Search for the cell housing the specified text and yield its (x, y) center coordinate. 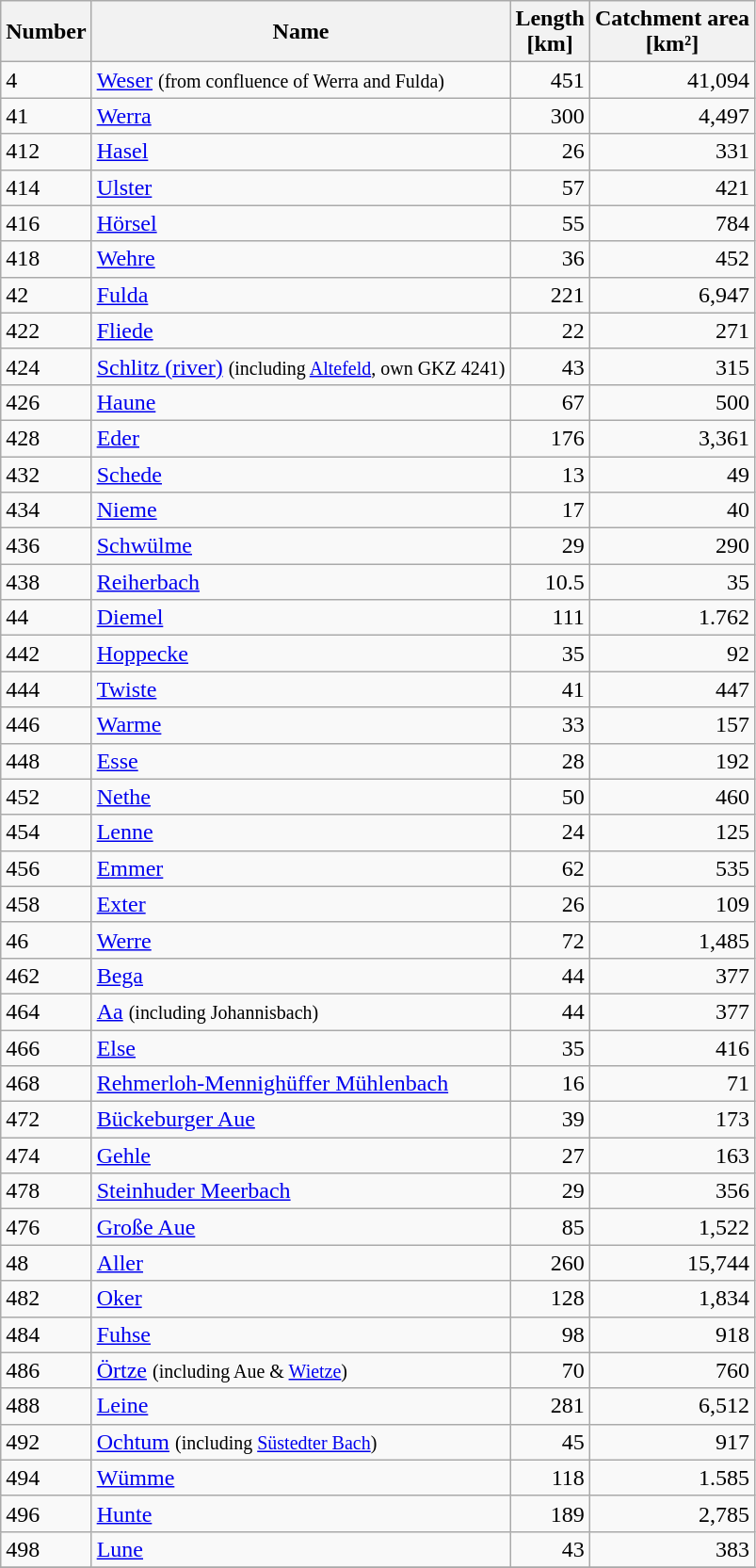
6,947 (672, 295)
917 (672, 1442)
163 (672, 1156)
15,744 (672, 1263)
Aller (301, 1263)
Catchment area[km²] (672, 32)
496 (46, 1513)
Leine (301, 1406)
13 (550, 474)
33 (550, 725)
1,834 (672, 1299)
486 (46, 1370)
356 (672, 1191)
428 (46, 438)
48 (46, 1263)
Warme (301, 725)
55 (550, 223)
Hasel (301, 152)
98 (550, 1334)
454 (46, 832)
70 (550, 1370)
Diemel (301, 618)
49 (672, 474)
10.5 (550, 582)
458 (46, 904)
36 (550, 259)
482 (46, 1299)
784 (672, 223)
492 (46, 1442)
Nethe (301, 797)
Eder (301, 438)
42 (46, 295)
39 (550, 1120)
451 (550, 80)
Esse (301, 761)
Rehmerloh-Mennighüffer Mühlenbach (301, 1084)
Oker (301, 1299)
Fulda (301, 295)
22 (550, 331)
17 (550, 510)
111 (550, 618)
189 (550, 1513)
472 (46, 1120)
Gehle (301, 1156)
2,785 (672, 1513)
Aa (including Johannisbach) (301, 1011)
315 (672, 366)
Nieme (301, 510)
432 (46, 474)
173 (672, 1120)
460 (672, 797)
Schlitz (river) (including Altefeld, own GKZ 4241) (301, 366)
412 (46, 152)
4 (46, 80)
118 (550, 1478)
260 (550, 1263)
484 (46, 1334)
Twiste (301, 689)
464 (46, 1011)
Haune (301, 402)
462 (46, 976)
474 (46, 1156)
62 (550, 868)
Bega (301, 976)
Schede (301, 474)
271 (672, 331)
Else (301, 1048)
Ochtum (including Süstedter Bach) (301, 1442)
Bückeburger Aue (301, 1120)
Fliede (301, 331)
67 (550, 402)
418 (46, 259)
128 (550, 1299)
221 (550, 295)
Wümme (301, 1478)
442 (46, 654)
92 (672, 654)
Emmer (301, 868)
Lenne (301, 832)
436 (46, 546)
290 (672, 546)
447 (672, 689)
Length[km] (550, 32)
331 (672, 152)
Exter (301, 904)
476 (46, 1227)
424 (46, 366)
176 (550, 438)
Weser (from confluence of Werra and Fulda) (301, 80)
71 (672, 1084)
46 (46, 940)
16 (550, 1084)
192 (672, 761)
448 (46, 761)
Hörsel (301, 223)
109 (672, 904)
57 (550, 187)
Fuhse (301, 1334)
Name (301, 32)
45 (550, 1442)
28 (550, 761)
438 (46, 582)
41,094 (672, 80)
478 (46, 1191)
85 (550, 1227)
Hoppecke (301, 654)
422 (46, 331)
918 (672, 1334)
Reiherbach (301, 582)
414 (46, 187)
1,522 (672, 1227)
Werre (301, 940)
125 (672, 832)
456 (46, 868)
468 (46, 1084)
444 (46, 689)
466 (46, 1048)
535 (672, 868)
Lune (301, 1549)
Örtze (including Aue & Wietze) (301, 1370)
6,512 (672, 1406)
494 (46, 1478)
760 (672, 1370)
488 (46, 1406)
300 (550, 116)
1.762 (672, 618)
421 (672, 187)
426 (46, 402)
Hunte (301, 1513)
157 (672, 725)
498 (46, 1549)
24 (550, 832)
Werra (301, 116)
383 (672, 1549)
Ulster (301, 187)
1.585 (672, 1478)
50 (550, 797)
3,361 (672, 438)
Steinhuder Meerbach (301, 1191)
Große Aue (301, 1227)
446 (46, 725)
Schwülme (301, 546)
Number (46, 32)
434 (46, 510)
281 (550, 1406)
Wehre (301, 259)
4,497 (672, 116)
27 (550, 1156)
40 (672, 510)
1,485 (672, 940)
72 (550, 940)
500 (672, 402)
